Locate the cell with the specified text and output its [X, Y] center coordinate. 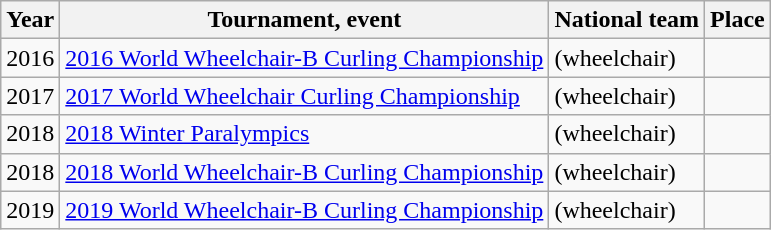
Place [738, 20]
2016 [30, 58]
2019 [30, 210]
2018 World Wheelchair-B Curling Championship [304, 172]
2016 World Wheelchair-B Curling Championship [304, 58]
National team [627, 20]
2019 World Wheelchair-B Curling Championship [304, 210]
2018 Winter Paralympics [304, 134]
2017 World Wheelchair Curling Championship [304, 96]
Year [30, 20]
Tournament, event [304, 20]
2017 [30, 96]
